For the text-containing cell, return its midpoint in (X, Y) coordinate format. 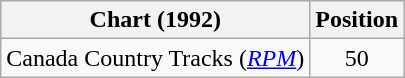
Chart (1992) (156, 20)
50 (357, 58)
Canada Country Tracks (RPM) (156, 58)
Position (357, 20)
